Extract the [X, Y] coordinate from the center of the cell holding the provided text.  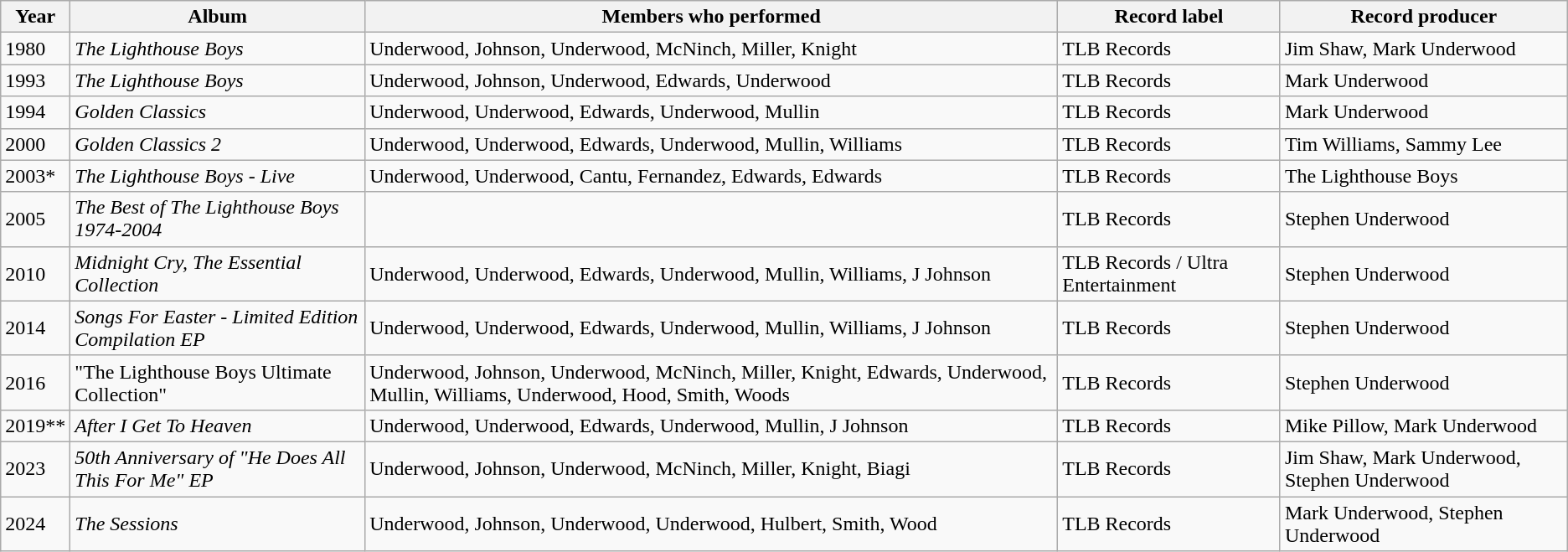
2010 [35, 273]
Mike Pillow, Mark Underwood [1424, 426]
50th Anniversary of "He Does All This For Me" EP [218, 469]
2024 [35, 523]
Underwood, Underwood, Edwards, Underwood, Mullin, J Johnson [712, 426]
"The Lighthouse Boys Ultimate Collection" [218, 382]
The Best of The Lighthouse Boys 1974-2004 [218, 219]
Songs For Easter - Limited Edition Compilation EP [218, 328]
1980 [35, 49]
Underwood, Johnson, Underwood, Edwards, Underwood [712, 80]
Underwood, Underwood, Edwards, Underwood, Mullin [712, 112]
Golden Classics [218, 112]
Year [35, 17]
Golden Classics 2 [218, 144]
2016 [35, 382]
2003* [35, 176]
Tim Williams, Sammy Lee [1424, 144]
Jim Shaw, Mark Underwood [1424, 49]
The Sessions [218, 523]
TLB Records / Ultra Entertainment [1169, 273]
Mark Underwood, Stephen Underwood [1424, 523]
1993 [35, 80]
2019** [35, 426]
Members who performed [712, 17]
After I Get To Heaven [218, 426]
Underwood, Johnson, Underwood, McNinch, Miller, Knight, Edwards, Underwood, Mullin, Williams, Underwood, Hood, Smith, Woods [712, 382]
2014 [35, 328]
Record producer [1424, 17]
2005 [35, 219]
2000 [35, 144]
Underwood, Johnson, Underwood, Underwood, Hulbert, Smith, Wood [712, 523]
Underwood, Johnson, Underwood, McNinch, Miller, Knight, Biagi [712, 469]
Record label [1169, 17]
Midnight Cry, The Essential Collection [218, 273]
The Lighthouse Boys - Live [218, 176]
Jim Shaw, Mark Underwood, Stephen Underwood [1424, 469]
Underwood, Underwood, Edwards, Underwood, Mullin, Williams [712, 144]
Album [218, 17]
Underwood, Johnson, Underwood, McNinch, Miller, Knight [712, 49]
Underwood, Underwood, Cantu, Fernandez, Edwards, Edwards [712, 176]
2023 [35, 469]
1994 [35, 112]
